Capture the cell that displays the provided text and extract its (X, Y) central coordinate. 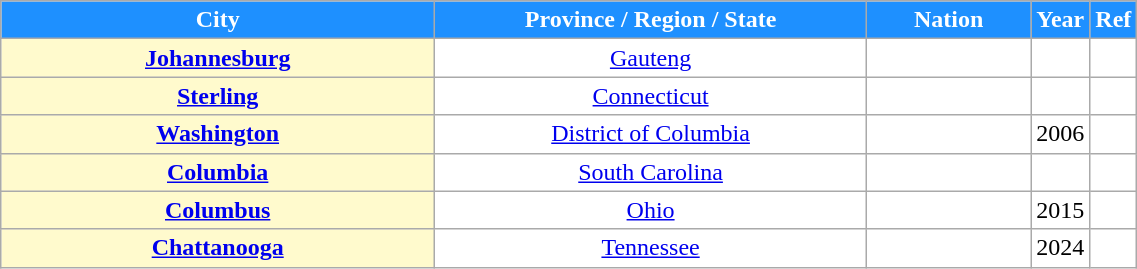
City (218, 20)
2006 (1060, 134)
Sterling (218, 96)
Province / Region / State (651, 20)
Year (1060, 20)
District of Columbia (651, 134)
2015 (1060, 210)
Connecticut (651, 96)
2024 (1060, 248)
Johannesburg (218, 58)
Nation (949, 20)
Columbus (218, 210)
Gauteng (651, 58)
Washington (218, 134)
Ref (1114, 20)
Chattanooga (218, 248)
Ohio (651, 210)
South Carolina (651, 172)
Tennessee (651, 248)
Columbia (218, 172)
